Capture the cell that displays the provided text and extract its (X, Y) central coordinate. 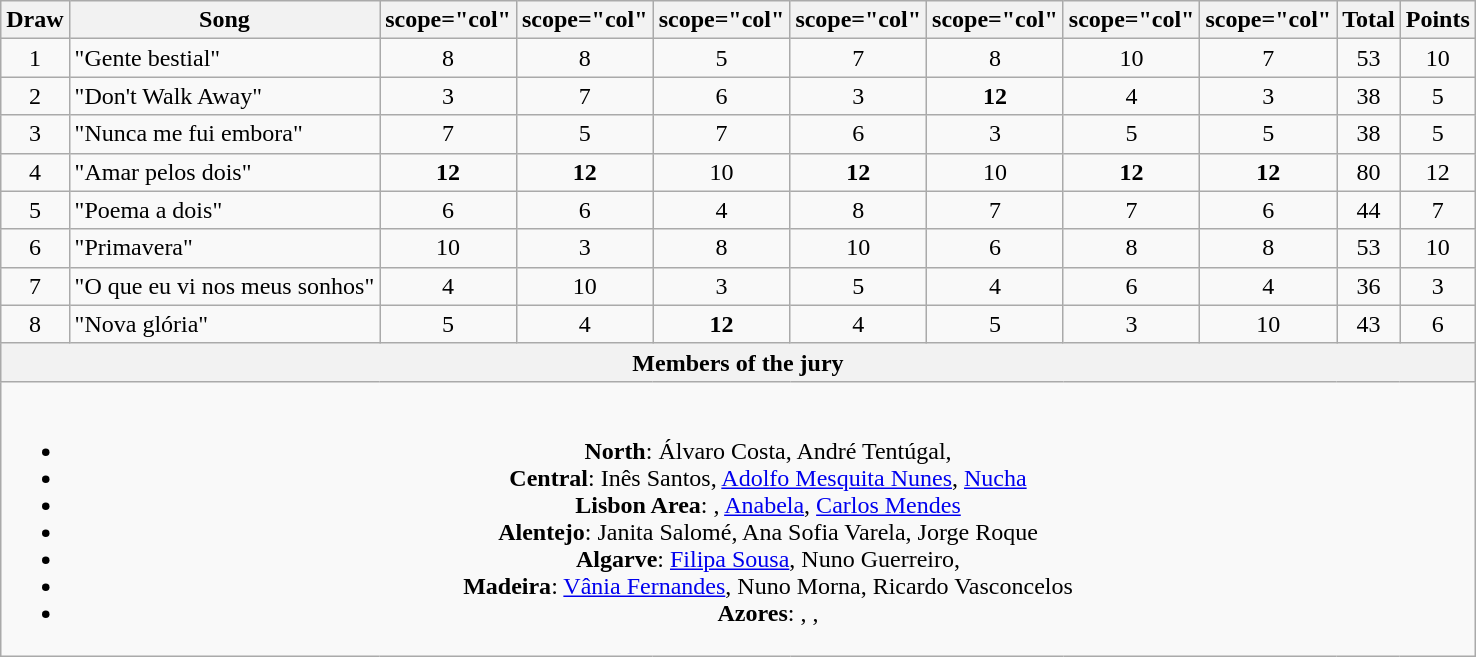
Draw (35, 20)
"Nunca me fui embora" (224, 134)
Song (224, 20)
Points (1438, 20)
"Primavera" (224, 248)
"Poema a dois" (224, 210)
43 (1369, 324)
"Don't Walk Away" (224, 96)
1 (35, 58)
"Gente bestial" (224, 58)
"O que eu vi nos meus sonhos" (224, 286)
36 (1369, 286)
"Nova glória" (224, 324)
Members of the jury (738, 362)
Total (1369, 20)
44 (1369, 210)
"Amar pelos dois" (224, 172)
2 (35, 96)
80 (1369, 172)
